Scan for the cell matching the given text and deliver its [x, y] coordinate at center. 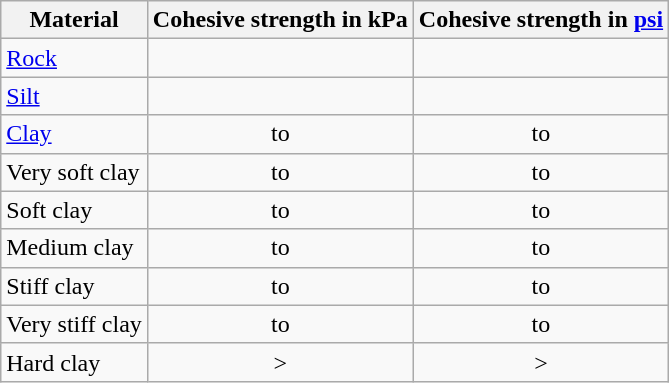
Medium clay [74, 248]
Material [74, 20]
Very soft clay [74, 172]
Soft clay [74, 210]
Clay [74, 134]
Very stiff clay [74, 324]
Silt [74, 96]
Cohesive strength in kPa [280, 20]
Stiff clay [74, 286]
Rock [74, 58]
Cohesive strength in psi [540, 20]
Hard clay [74, 362]
